Search for the cell housing the specified text and yield its (X, Y) center coordinate. 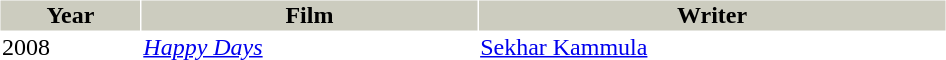
Film (310, 15)
Year (70, 15)
Writer (712, 15)
